For the text-containing cell, return its midpoint in [X, Y] coordinate format. 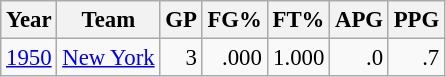
FT% [298, 20]
Year [29, 20]
.000 [234, 58]
1.000 [298, 58]
GP [181, 20]
Team [108, 20]
3 [181, 58]
New York [108, 58]
FG% [234, 20]
.7 [416, 58]
.0 [360, 58]
1950 [29, 58]
APG [360, 20]
PPG [416, 20]
